Identify which cell holds the provided text, then report its (x, y) central coordinate. 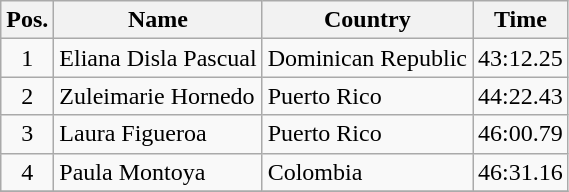
Pos. (28, 20)
3 (28, 134)
Dominican Republic (367, 58)
Eliana Disla Pascual (158, 58)
46:31.16 (520, 172)
44:22.43 (520, 96)
46:00.79 (520, 134)
Laura Figueroa (158, 134)
43:12.25 (520, 58)
4 (28, 172)
1 (28, 58)
Zuleimarie Hornedo (158, 96)
Colombia (367, 172)
Country (367, 20)
2 (28, 96)
Name (158, 20)
Paula Montoya (158, 172)
Time (520, 20)
